Locate the cell with the specified text and output its [x, y] center coordinate. 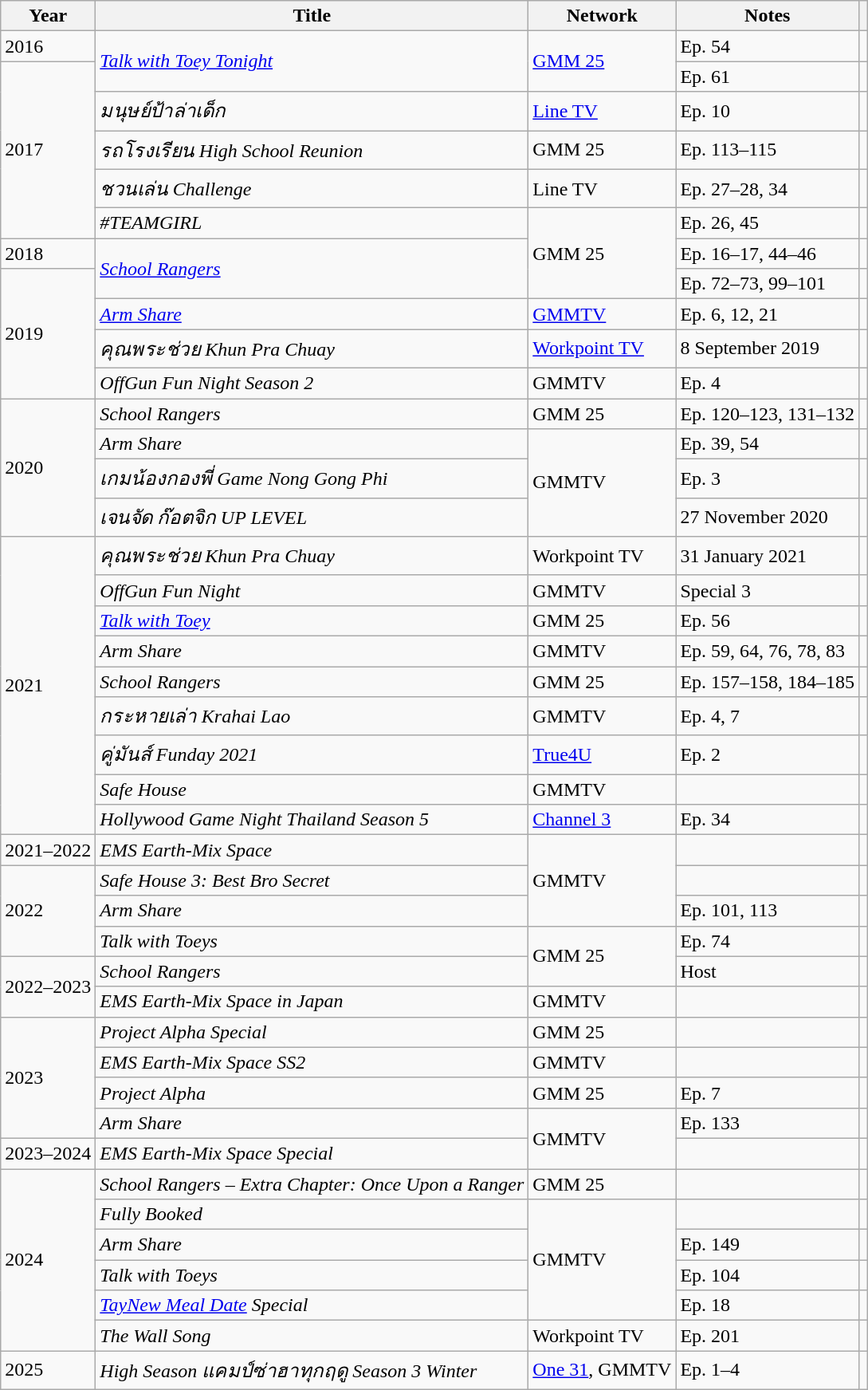
Network [603, 16]
Hollywood Game Night Thailand Season 5 [312, 820]
2025 [48, 1370]
One 31, GMMTV [603, 1370]
31 January 2021 [768, 557]
Ep. 201 [768, 1336]
2022 [48, 911]
Ep. 72–73, 99–101 [768, 284]
Ep. 133 [768, 1123]
Ep. 101, 113 [768, 911]
ชวนเล่น Challenge [312, 188]
Safe House 3: Best Bro Secret [312, 880]
2019 [48, 333]
Special 3 [768, 590]
High Season แคมป์ซ่าฮาทุกฤดู Season 3 Winter [312, 1370]
กระหายเล่า Krahai Lao [312, 716]
2023–2024 [48, 1153]
Fully Booked [312, 1215]
2018 [48, 254]
Ep. 1–4 [768, 1370]
เกมน้องกองพี่ Game Nong Gong Phi [312, 478]
Ep. 61 [768, 77]
Ep. 56 [768, 620]
Talk with Toey [312, 620]
Year [48, 16]
Ep. 4 [768, 383]
Ep. 59, 64, 76, 78, 83 [768, 651]
Ep. 74 [768, 941]
Title [312, 16]
Ep. 157–158, 184–185 [768, 682]
Ep. 2 [768, 754]
Ep. 10 [768, 112]
EMS Earth-Mix Space in Japan [312, 1002]
2022–2023 [48, 986]
#TEAMGIRL [312, 223]
School Rangers – Extra Chapter: Once Upon a Ranger [312, 1184]
Ep. 113–115 [768, 150]
2024 [48, 1260]
EMS Earth-Mix Space SS2 [312, 1062]
Project Alpha Special [312, 1032]
TayNew Meal Date Special [312, 1305]
27 November 2020 [768, 517]
Ep. 149 [768, 1245]
มนุษย์ป้าล่าเด็ก [312, 112]
คู่มันส์ Funday 2021 [312, 754]
The Wall Song [312, 1336]
Ep. 4, 7 [768, 716]
Ep. 3 [768, 478]
Notes [768, 16]
Ep. 54 [768, 46]
Project Alpha [312, 1093]
OffGun Fun Night Season 2 [312, 383]
Ep. 104 [768, 1275]
2020 [48, 467]
EMS Earth-Mix Space [312, 850]
Host [768, 971]
2021–2022 [48, 850]
OffGun Fun Night [312, 590]
Ep. 120–123, 131–132 [768, 414]
8 September 2019 [768, 349]
True4U [603, 754]
2017 [48, 150]
2023 [48, 1077]
เจนจัด ก๊อตจิก UP LEVEL [312, 517]
Channel 3 [603, 820]
Talk with Toey Tonight [312, 61]
Ep. 34 [768, 820]
Ep. 26, 45 [768, 223]
Ep. 16–17, 44–46 [768, 254]
2021 [48, 686]
Safe House [312, 790]
Ep. 7 [768, 1093]
Ep. 39, 54 [768, 444]
Ep. 27–28, 34 [768, 188]
Ep. 6, 12, 21 [768, 314]
EMS Earth-Mix Space Special [312, 1153]
2016 [48, 46]
รถโรงเรียน High School Reunion [312, 150]
Ep. 18 [768, 1305]
